Output the (X, Y) coordinate of the center of the cell containing the given text.  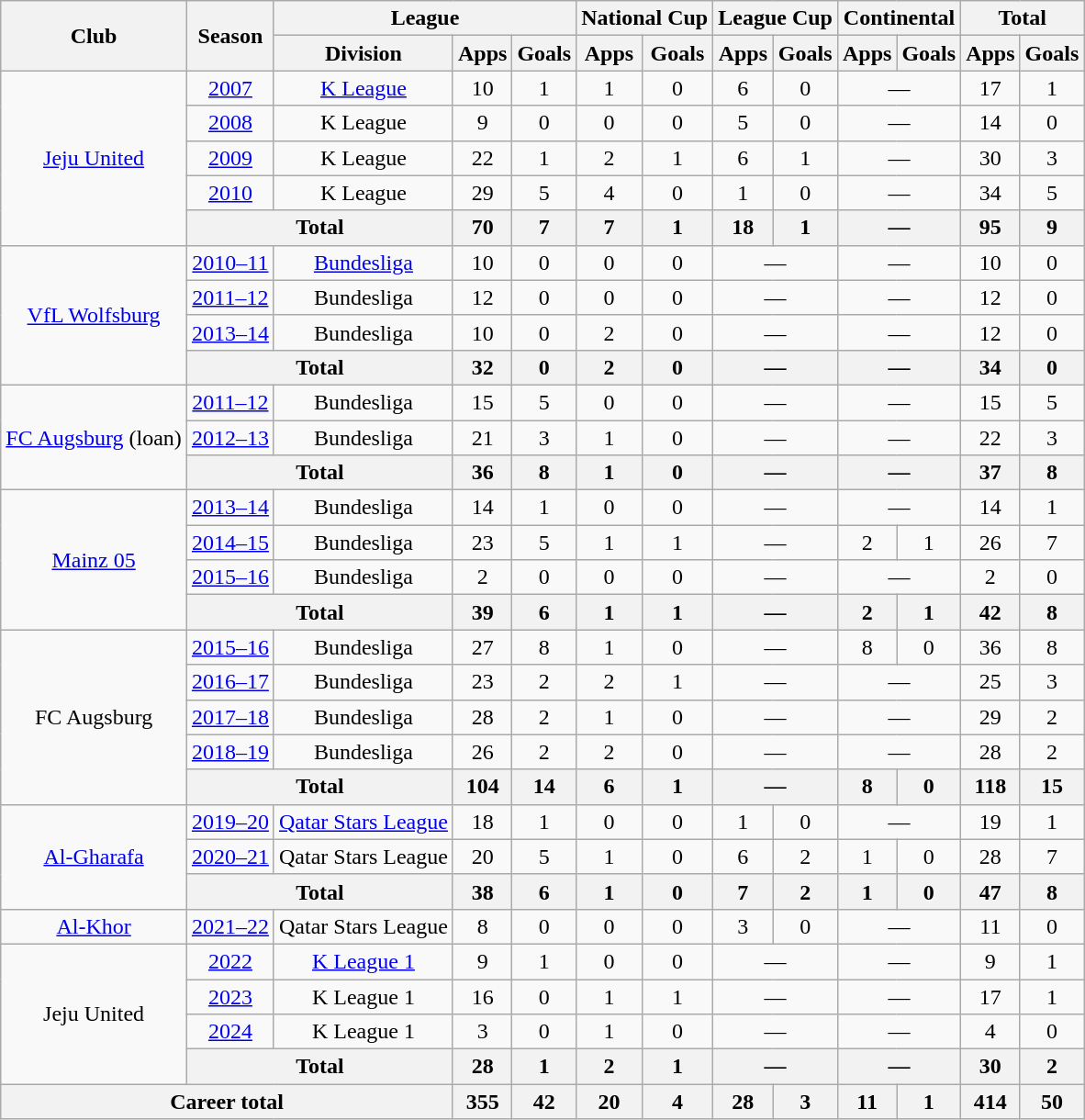
2014–15 (229, 543)
19 (990, 822)
2024 (229, 1032)
39 (482, 612)
414 (990, 1102)
Division (364, 53)
21 (482, 438)
2016–17 (229, 682)
70 (482, 228)
2022 (229, 961)
Mainz 05 (94, 560)
Club (94, 36)
2020–21 (229, 857)
League Cup (776, 18)
Continental (899, 18)
2021–22 (229, 926)
118 (990, 787)
2008 (229, 123)
2012–13 (229, 438)
2009 (229, 158)
32 (482, 367)
2007 (229, 88)
2017–18 (229, 717)
104 (482, 787)
Season (229, 36)
Al-Gharafa (94, 857)
2023 (229, 996)
2010 (229, 193)
2010–11 (229, 263)
47 (990, 891)
FC Augsburg (94, 717)
Al-Khor (94, 926)
National Cup (644, 18)
25 (990, 682)
Career total (228, 1102)
VfL Wolfsburg (94, 315)
37 (990, 473)
League (424, 18)
27 (482, 647)
FC Augsburg (loan) (94, 437)
355 (482, 1102)
38 (482, 891)
2018–19 (229, 752)
16 (482, 996)
95 (990, 228)
50 (1052, 1102)
2019–20 (229, 822)
